Identify which cell holds the provided text, then report its (X, Y) central coordinate. 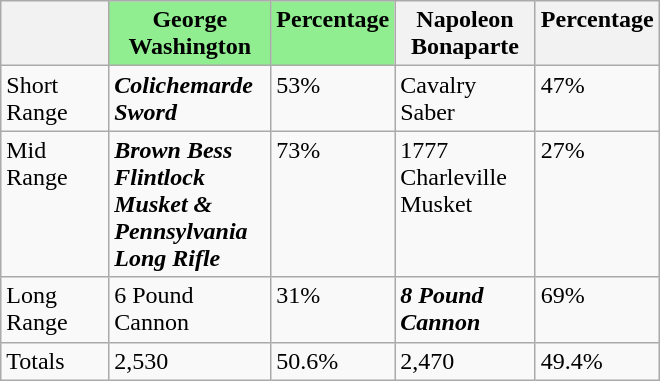
1777 Charleville Musket (466, 204)
Short Range (55, 98)
2,470 (466, 361)
6 Pound Cannon (190, 310)
73% (333, 204)
2,530 (190, 361)
Colichemarde Sword (190, 98)
49.4% (597, 361)
8 Pound Cannon (466, 310)
Napoleon Bonaparte (466, 34)
27% (597, 204)
Brown Bess Flintlock Musket & Pennsylvania Long Rifle (190, 204)
Long Range (55, 310)
George Washington (190, 34)
Cavalry Saber (466, 98)
47% (597, 98)
50.6% (333, 361)
Mid Range (55, 204)
31% (333, 310)
53% (333, 98)
Totals (55, 361)
69% (597, 310)
